Find where the given text appears and provide that cell's center as [x, y] coordinate. 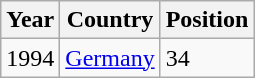
1994 [30, 58]
Year [30, 20]
Position [207, 20]
Germany [110, 58]
Country [110, 20]
34 [207, 58]
